For the text-containing cell, return its midpoint in [X, Y] coordinate format. 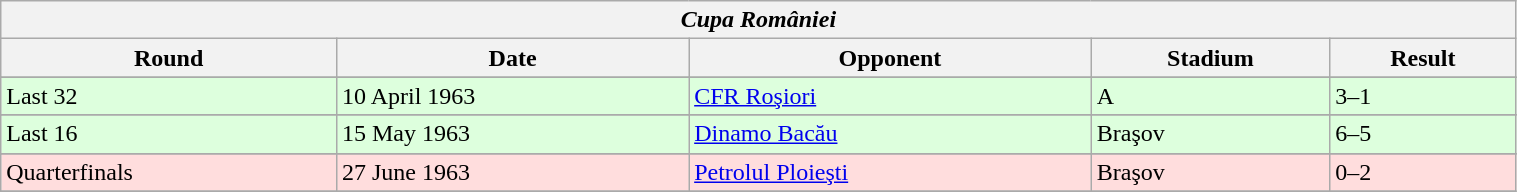
Cupa României [758, 20]
Dinamo Bacău [890, 134]
Petrolul Ploieşti [890, 172]
Quarterfinals [169, 172]
27 June 1963 [512, 172]
Result [1423, 58]
15 May 1963 [512, 134]
Round [169, 58]
10 April 1963 [512, 96]
Last 16 [169, 134]
CFR Roşiori [890, 96]
6–5 [1423, 134]
A [1210, 96]
3–1 [1423, 96]
Last 32 [169, 96]
0–2 [1423, 172]
Stadium [1210, 58]
Date [512, 58]
Opponent [890, 58]
